From the cell containing the given text, extract its center point as [x, y] coordinate. 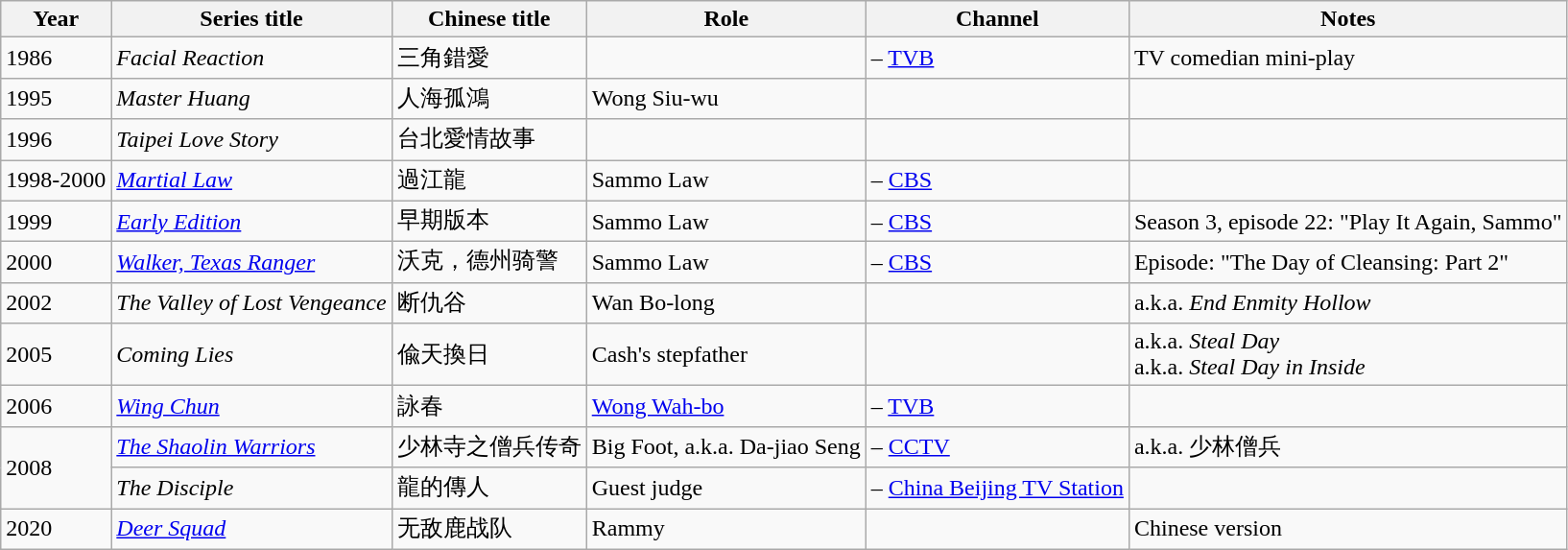
Facial Reaction [251, 58]
Season 3, episode 22: "Play It Again, Sammo" [1347, 221]
Walker, Texas Ranger [251, 263]
Wong Wah-bo [725, 407]
a.k.a. Steal Daya.k.a. Steal Day in Inside [1347, 355]
2008 [56, 466]
偸天換日 [489, 355]
早期版本 [489, 221]
2000 [56, 263]
The Disciple [251, 488]
The Shaolin Warriors [251, 447]
Martial Law [251, 180]
Cash's stepfather [725, 355]
a.k.a. End Enmity Hollow [1347, 303]
Master Huang [251, 98]
Role [725, 19]
断仇谷 [489, 303]
Wong Siu-wu [725, 98]
Guest judge [725, 488]
Early Edition [251, 221]
Wing Chun [251, 407]
詠春 [489, 407]
无敌鹿战队 [489, 530]
2002 [56, 303]
1995 [56, 98]
The Valley of Lost Vengeance [251, 303]
Year [56, 19]
過江龍 [489, 180]
Wan Bo-long [725, 303]
台北愛情故事 [489, 140]
龍的傳人 [489, 488]
Chinese version [1347, 530]
Notes [1347, 19]
1986 [56, 58]
沃克，德州骑警 [489, 263]
Chinese title [489, 19]
Series title [251, 19]
2006 [56, 407]
Big Foot, a.k.a. Da-jiao Seng [725, 447]
Coming Lies [251, 355]
2020 [56, 530]
1999 [56, 221]
TV comedian mini-play [1347, 58]
Taipei Love Story [251, 140]
a.k.a. 少林僧兵 [1347, 447]
少林寺之僧兵传奇 [489, 447]
– China Beijing TV Station [997, 488]
Rammy [725, 530]
Episode: "The Day of Cleansing: Part 2" [1347, 263]
– CCTV [997, 447]
Channel [997, 19]
三角錯愛 [489, 58]
2005 [56, 355]
1996 [56, 140]
Deer Squad [251, 530]
人海孤鴻 [489, 98]
1998-2000 [56, 180]
